Pinpoint the cell where the given text exists, returning its [X, Y] midpoint coordinate. 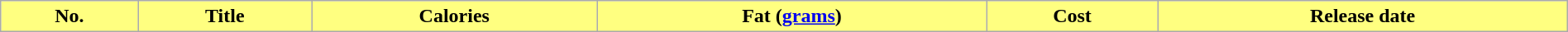
Fat (grams) [792, 16]
Calories [455, 16]
Title [225, 16]
Cost [1072, 16]
No. [69, 16]
Release date [1363, 16]
